Identify which cell holds the provided text, then report its (x, y) central coordinate. 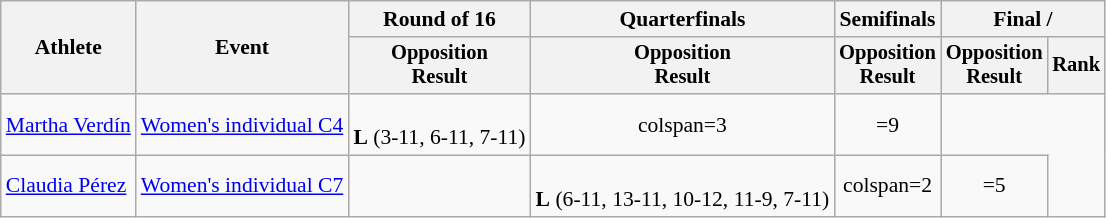
colspan=2 (888, 186)
Women's individual C7 (242, 186)
Semifinals (888, 19)
Claudia Pérez (68, 186)
L (3-11, 6-11, 7-11) (439, 124)
=9 (888, 124)
Event (242, 48)
Final / (1023, 19)
Women's individual C4 (242, 124)
L (6-11, 13-11, 10-12, 11-9, 7-11) (683, 186)
Athlete (68, 48)
=5 (994, 186)
Quarterfinals (683, 19)
Rank (1076, 66)
colspan=3 (683, 124)
Round of 16 (439, 19)
Martha Verdín (68, 124)
